Find where the given text appears and provide that cell's center as [x, y] coordinate. 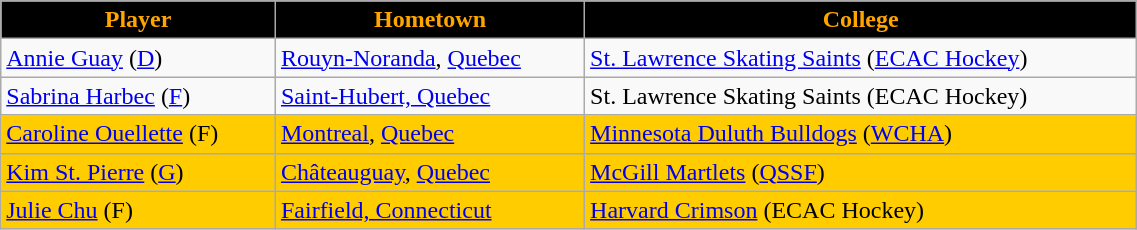
Annie Guay (D) [138, 58]
Minnesota Duluth Bulldogs (WCHA) [861, 134]
Harvard Crimson (ECAC Hockey) [861, 210]
Hometown [430, 20]
Player [138, 20]
Julie Chu (F) [138, 210]
Fairfield, Connecticut [430, 210]
Châteauguay, Quebec [430, 172]
Sabrina Harbec (F) [138, 96]
Montreal, Quebec [430, 134]
Caroline Ouellette (F) [138, 134]
College [861, 20]
McGill Martlets (QSSF) [861, 172]
Saint-Hubert, Quebec [430, 96]
Kim St. Pierre (G) [138, 172]
Rouyn-Noranda, Quebec [430, 58]
